Return the [x, y] coordinate for the center point of the cell that contains the specified text.  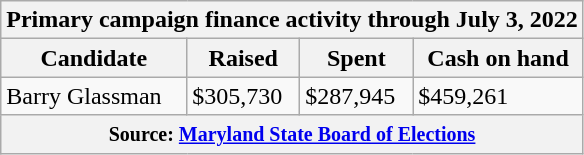
Raised [244, 58]
Spent [356, 58]
Cash on hand [498, 58]
Barry Glassman [94, 96]
$305,730 [244, 96]
$287,945 [356, 96]
$459,261 [498, 96]
Source: Maryland State Board of Elections [292, 134]
Primary campaign finance activity through July 3, 2022 [292, 20]
Candidate [94, 58]
